Identify which cell holds the provided text, then report its [x, y] central coordinate. 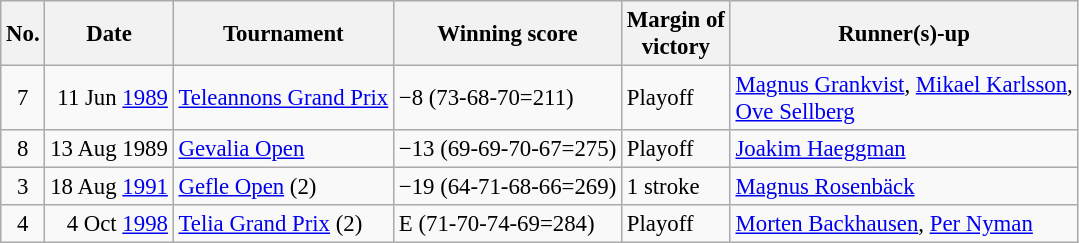
−13 (69-69-70-67=275) [508, 149]
−8 (73-68-70=211) [508, 98]
Joakim Haeggman [904, 149]
Morten Backhausen, Per Nyman [904, 224]
Gevalia Open [283, 149]
E (71-70-74-69=284) [508, 224]
4 [23, 224]
Tournament [283, 34]
3 [23, 187]
Date [109, 34]
13 Aug 1989 [109, 149]
Runner(s)-up [904, 34]
Magnus Rosenbäck [904, 187]
18 Aug 1991 [109, 187]
8 [23, 149]
−19 (64-71-68-66=269) [508, 187]
Teleannons Grand Prix [283, 98]
Margin ofvictory [676, 34]
Telia Grand Prix (2) [283, 224]
Winning score [508, 34]
No. [23, 34]
Gefle Open (2) [283, 187]
1 stroke [676, 187]
11 Jun 1989 [109, 98]
Magnus Grankvist, Mikael Karlsson, Ove Sellberg [904, 98]
7 [23, 98]
4 Oct 1998 [109, 224]
